Pinpoint the cell where the given text exists, returning its (x, y) midpoint coordinate. 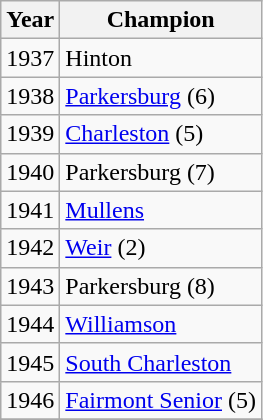
Parkersburg (7) (161, 172)
Weir (2) (161, 248)
1945 (30, 362)
1941 (30, 210)
1944 (30, 324)
1940 (30, 172)
South Charleston (161, 362)
Parkersburg (6) (161, 96)
Champion (161, 20)
1938 (30, 96)
1939 (30, 134)
Hinton (161, 58)
1937 (30, 58)
1943 (30, 286)
Charleston (5) (161, 134)
Williamson (161, 324)
Parkersburg (8) (161, 286)
1942 (30, 248)
1946 (30, 400)
Mullens (161, 210)
Year (30, 20)
Fairmont Senior (5) (161, 400)
